For the text-containing cell, return its midpoint in [X, Y] coordinate format. 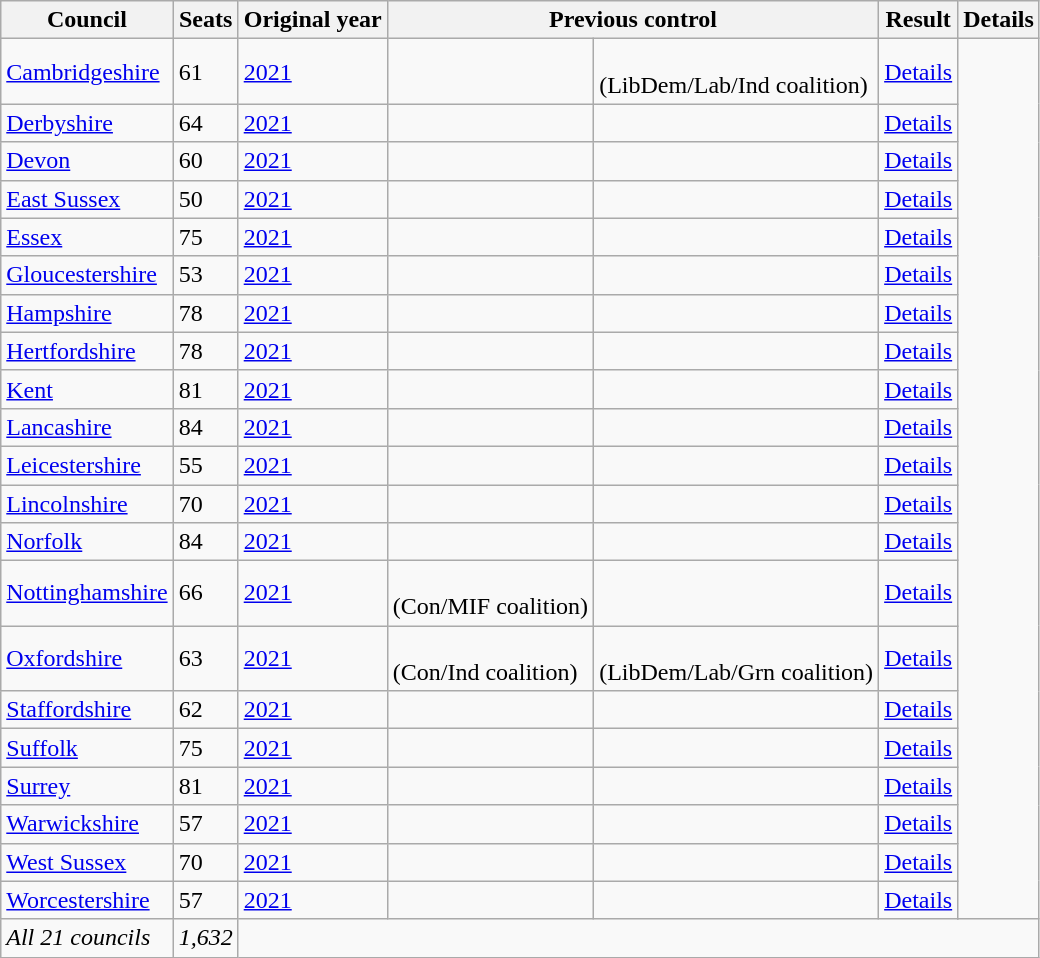
Lincolnshire [87, 503]
Staffordshire [87, 710]
Nottinghamshire [87, 594]
Hertfordshire [87, 351]
64 [206, 123]
Result [918, 20]
53 [206, 275]
61 [206, 72]
Cambridgeshire [87, 72]
Devon [87, 161]
Seats [206, 20]
Suffolk [87, 748]
Council [87, 20]
Worcestershire [87, 900]
(Con/Ind coalition) [490, 658]
West Sussex [87, 862]
Previous control [632, 20]
Derbyshire [87, 123]
Leicestershire [87, 465]
All 21 councils [87, 938]
Norfolk [87, 542]
Gloucestershire [87, 275]
Hampshire [87, 313]
50 [206, 199]
Surrey [87, 786]
(Con/MIF coalition) [490, 594]
Warwickshire [87, 824]
1,632 [206, 938]
60 [206, 161]
63 [206, 658]
Kent [87, 389]
East Sussex [87, 199]
55 [206, 465]
(LibDem/Lab/Grn coalition) [736, 658]
Oxfordshire [87, 658]
(LibDem/Lab/Ind coalition) [736, 72]
66 [206, 594]
Lancashire [87, 427]
Essex [87, 237]
62 [206, 710]
Original year [312, 20]
